From the cell containing the given text, extract its center point as (X, Y) coordinate. 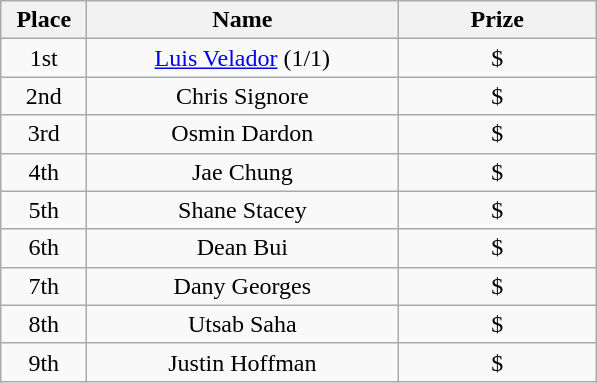
3rd (44, 134)
1st (44, 58)
5th (44, 210)
9th (44, 362)
7th (44, 286)
Luis Velador (1/1) (242, 58)
Prize (498, 20)
Name (242, 20)
8th (44, 324)
Jae Chung (242, 172)
Osmin Dardon (242, 134)
2nd (44, 96)
6th (44, 248)
Chris Signore (242, 96)
Dean Bui (242, 248)
Dany Georges (242, 286)
4th (44, 172)
Shane Stacey (242, 210)
Utsab Saha (242, 324)
Place (44, 20)
Justin Hoffman (242, 362)
